Locate the cell with the specified text and output its [X, Y] center coordinate. 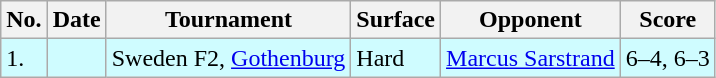
Date [76, 20]
Opponent [531, 20]
Marcus Sarstrand [531, 58]
Surface [396, 20]
Tournament [228, 20]
Sweden F2, Gothenburg [228, 58]
Score [668, 20]
6–4, 6–3 [668, 58]
No. [24, 20]
Hard [396, 58]
1. [24, 58]
